Scan for the cell matching the given text and deliver its (X, Y) coordinate at center. 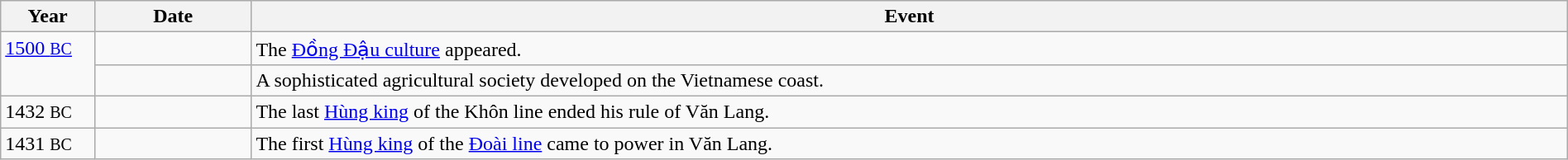
Event (910, 16)
1432 BC (48, 111)
1431 BC (48, 143)
The first Hùng king of the Đoài line came to power in Văn Lang. (910, 143)
The Đồng Đậu culture appeared. (910, 49)
The last Hùng king of the Khôn line ended his rule of Văn Lang. (910, 111)
Year (48, 16)
1500 BC (48, 64)
A sophisticated agricultural society developed on the Vietnamese coast. (910, 80)
Date (172, 16)
